From the cell containing the given text, extract its center point as (X, Y) coordinate. 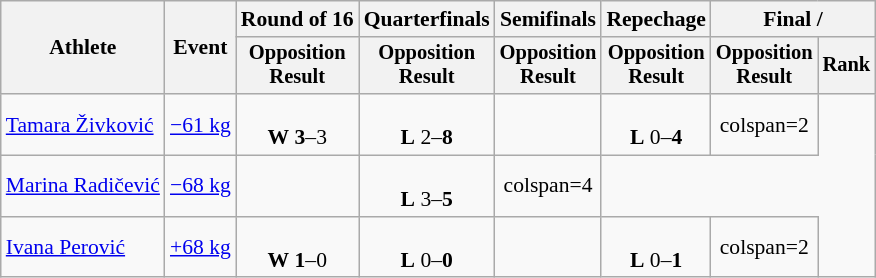
Athlete (83, 48)
W 1–0 (298, 248)
Repechage (656, 19)
Rank (847, 66)
Event (200, 48)
Round of 16 (298, 19)
Ivana Perović (83, 248)
Tamara Živković (83, 124)
L 2–8 (427, 124)
Semifinals (548, 19)
+68 kg (200, 248)
Marina Radičević (83, 186)
colspan=4 (548, 186)
L 3–5 (427, 186)
W 3–3 (298, 124)
L 0–1 (656, 248)
L 0–0 (427, 248)
L 0–4 (656, 124)
−68 kg (200, 186)
Final / (793, 19)
−61 kg (200, 124)
Quarterfinals (427, 19)
